Locate the cell with the specified text and output its [x, y] center coordinate. 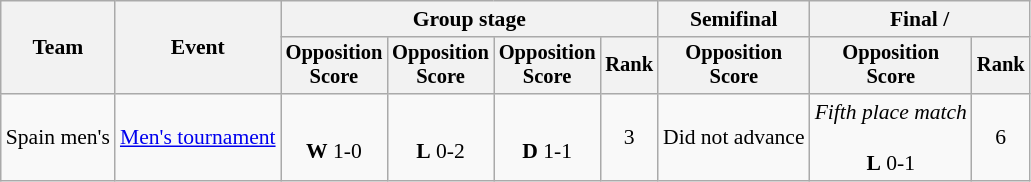
W 1-0 [334, 138]
Semifinal [734, 19]
Spain men's [58, 138]
Team [58, 48]
Did not advance [734, 138]
6 [1001, 138]
Fifth place matchL 0-1 [891, 138]
3 [629, 138]
D 1-1 [548, 138]
Group stage [470, 19]
L 0-2 [440, 138]
Event [198, 48]
Final / [920, 19]
Men's tournament [198, 138]
